For the text-containing cell, return its midpoint in [x, y] coordinate format. 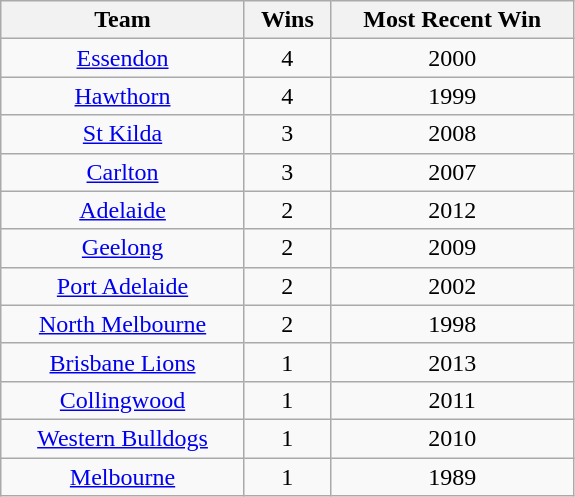
2010 [452, 438]
Brisbane Lions [123, 362]
2009 [452, 248]
Port Adelaide [123, 286]
2011 [452, 400]
Collingwood [123, 400]
1998 [452, 324]
2013 [452, 362]
2000 [452, 58]
North Melbourne [123, 324]
2008 [452, 134]
Carlton [123, 172]
Team [123, 20]
2007 [452, 172]
Most Recent Win [452, 20]
1999 [452, 96]
Geelong [123, 248]
1989 [452, 477]
2002 [452, 286]
Melbourne [123, 477]
2012 [452, 210]
Essendon [123, 58]
St Kilda [123, 134]
Wins [287, 20]
Hawthorn [123, 96]
Adelaide [123, 210]
Western Bulldogs [123, 438]
